Scan for the cell matching the given text and deliver its (X, Y) coordinate at center. 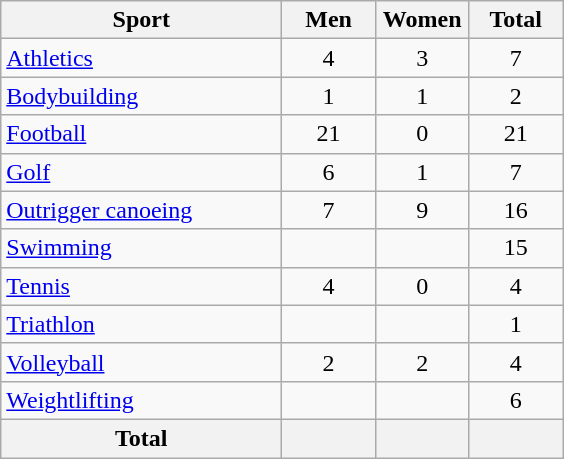
Swimming (142, 248)
3 (422, 58)
Bodybuilding (142, 96)
Tennis (142, 286)
Sport (142, 20)
Weightlifting (142, 400)
Athletics (142, 58)
Golf (142, 172)
Women (422, 20)
Outrigger canoeing (142, 210)
9 (422, 210)
Volleyball (142, 362)
Triathlon (142, 324)
Men (329, 20)
Football (142, 134)
16 (516, 210)
15 (516, 248)
